Determine the (X, Y) coordinate at the center of the cell enclosing the given text.  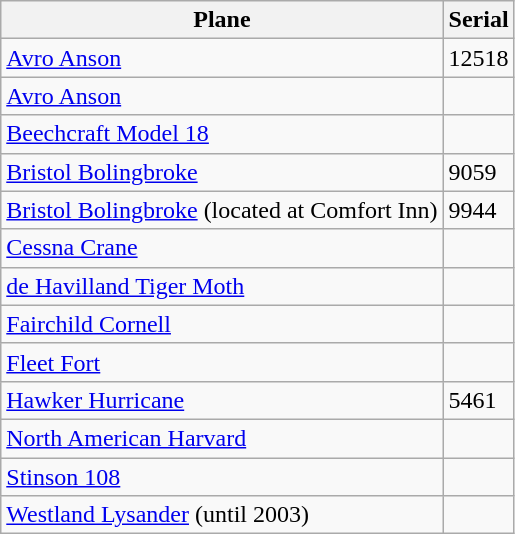
12518 (478, 58)
Plane (222, 20)
Hawker Hurricane (222, 400)
9944 (478, 210)
Serial (478, 20)
Westland Lysander (until 2003) (222, 515)
Fairchild Cornell (222, 324)
5461 (478, 400)
Fleet Fort (222, 362)
Stinson 108 (222, 477)
de Havilland Tiger Moth (222, 286)
Cessna Crane (222, 248)
9059 (478, 172)
North American Harvard (222, 438)
Bristol Bolingbroke (located at Comfort Inn) (222, 210)
Beechcraft Model 18 (222, 134)
Bristol Bolingbroke (222, 172)
